Detect which cell encompasses the target text, then output its (X, Y) center coordinate. 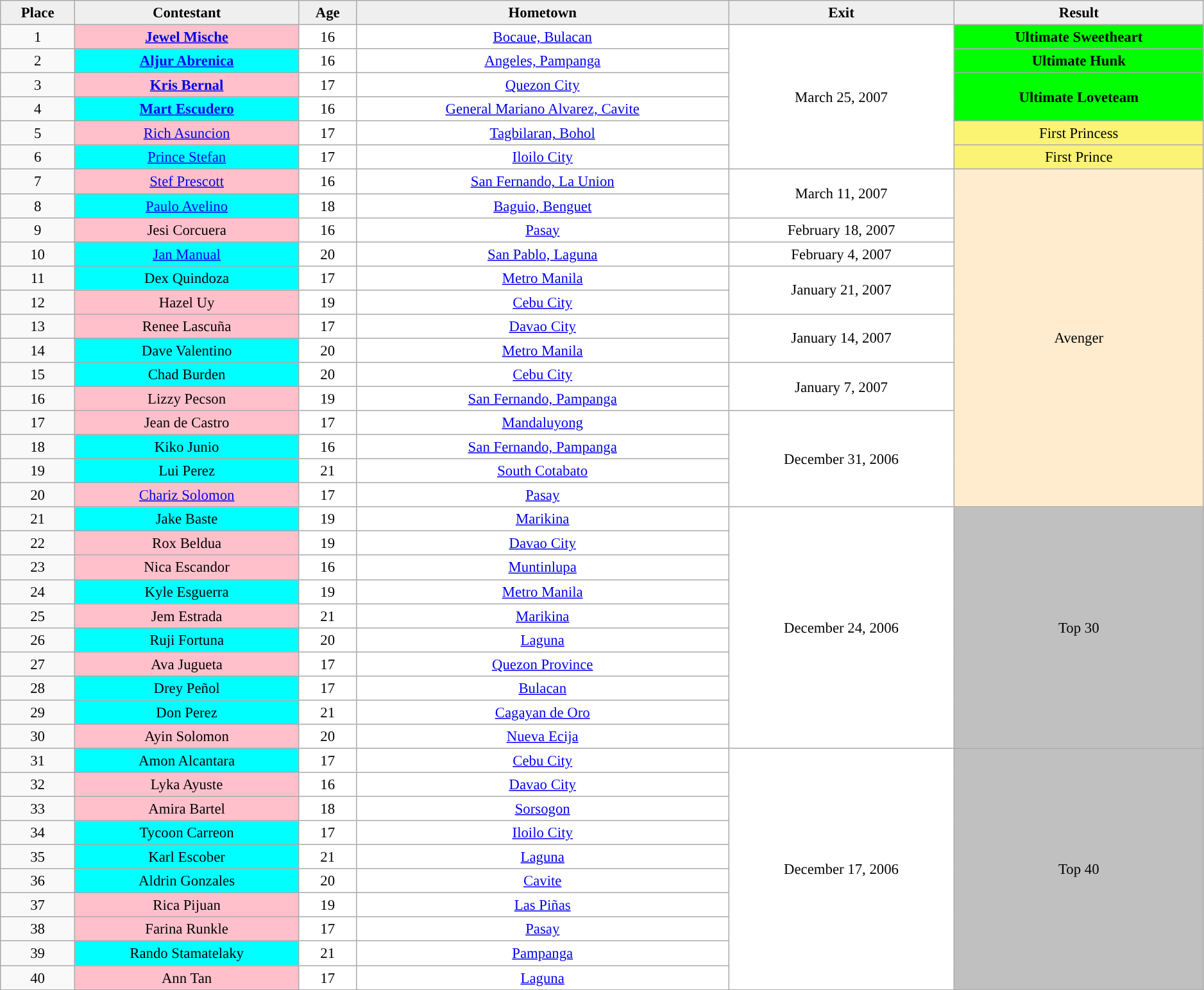
Hometown (543, 13)
30 (38, 737)
January 21, 2007 (842, 290)
13 (38, 327)
Avenger (1079, 338)
Sorsogon (543, 809)
Quezon Province (543, 664)
Dave Valentino (187, 350)
Aljur Abrenica (187, 61)
February 18, 2007 (842, 230)
32 (38, 785)
22 (38, 543)
10 (38, 254)
4 (38, 109)
Jewel Mische (187, 37)
Chad Burden (187, 375)
23 (38, 568)
Result (1079, 13)
14 (38, 350)
Exit (842, 13)
December 24, 2006 (842, 627)
Drey Peñol (187, 688)
Farina Runkle (187, 930)
Jesi Corcuera (187, 230)
Top 40 (1079, 869)
8 (38, 206)
Dex Quindoza (187, 278)
Prince Stefan (187, 157)
1 (38, 37)
Cagayan de Oro (543, 712)
Muntinlupa (543, 568)
Mandaluyong (543, 423)
Mart Escudero (187, 109)
5 (38, 133)
Ultimate Loveteam (1079, 98)
Paulo Avelino (187, 206)
December 17, 2006 (842, 869)
Kiko Junio (187, 447)
Kris Bernal (187, 85)
24 (38, 592)
South Cotabato (543, 471)
Tagbilaran, Bohol (543, 133)
11 (38, 278)
Rando Stamatelaky (187, 953)
Hazel Uy (187, 302)
February 4, 2007 (842, 254)
San Fernando, La Union (543, 182)
6 (38, 157)
Jean de Castro (187, 423)
First Princess (1079, 133)
Ultimate Hunk (1079, 61)
Renee Lascuña (187, 327)
31 (38, 760)
Karl Escober (187, 857)
25 (38, 616)
Baguio, Benguet (543, 206)
January 14, 2007 (842, 339)
27 (38, 664)
Kyle Esguerra (187, 592)
Rica Pijuan (187, 905)
Lizzy Pecson (187, 398)
Pampanga (543, 953)
March 11, 2007 (842, 194)
12 (38, 302)
Contestant (187, 13)
Stef Prescott (187, 182)
Lyka Ayuste (187, 785)
Jake Baste (187, 519)
December 31, 2006 (842, 459)
Rox Beldua (187, 543)
Las Piñas (543, 905)
First Prince (1079, 157)
Jem Estrada (187, 616)
33 (38, 809)
Lui Perez (187, 471)
Amon Alcantara (187, 760)
Rich Asuncion (187, 133)
Tycoon Carreon (187, 833)
Ava Jugueta (187, 664)
San Pablo, Laguna (543, 254)
Quezon City (543, 85)
15 (38, 375)
29 (38, 712)
Bulacan (543, 688)
39 (38, 953)
35 (38, 857)
Top 30 (1079, 627)
34 (38, 833)
Ultimate Sweetheart (1079, 37)
Angeles, Pampanga (543, 61)
38 (38, 930)
9 (38, 230)
Bocaue, Bulacan (543, 37)
Ann Tan (187, 978)
Aldrin Gonzales (187, 881)
28 (38, 688)
Ayin Solomon (187, 737)
Ruji Fortuna (187, 640)
2 (38, 61)
January 7, 2007 (842, 386)
Nueva Ecija (543, 737)
3 (38, 85)
36 (38, 881)
Cavite (543, 881)
Amira Bartel (187, 809)
Age (328, 13)
Don Perez (187, 712)
March 25, 2007 (842, 98)
General Mariano Alvarez, Cavite (543, 109)
Place (38, 13)
40 (38, 978)
Chariz Solomon (187, 495)
26 (38, 640)
37 (38, 905)
Jan Manual (187, 254)
Nica Escandor (187, 568)
7 (38, 182)
